For the text-containing cell, return its midpoint in [X, Y] coordinate format. 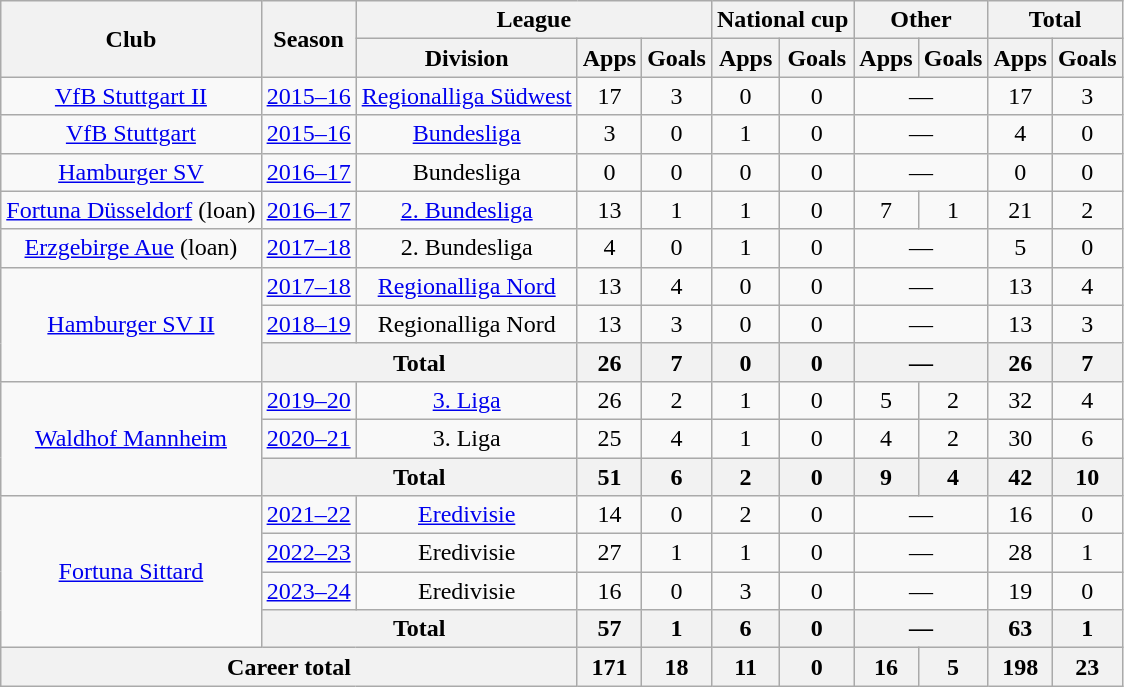
51 [609, 477]
League [534, 20]
National cup [782, 20]
42 [1020, 477]
10 [1087, 477]
19 [1020, 591]
Club [131, 39]
23 [1087, 667]
VfB Stuttgart II [131, 96]
Hamburger SV [131, 172]
11 [745, 667]
2019–20 [308, 400]
9 [886, 477]
2021–22 [308, 515]
28 [1020, 553]
21 [1020, 210]
57 [609, 629]
VfB Stuttgart [131, 134]
Hamburger SV II [131, 324]
Season [308, 39]
Regionalliga Südwest [466, 96]
Division [466, 58]
198 [1020, 667]
Career total [289, 667]
Fortuna Sittard [131, 572]
Waldhof Mannheim [131, 438]
14 [609, 515]
25 [609, 438]
Fortuna Düsseldorf (loan) [131, 210]
Other [921, 20]
2020–21 [308, 438]
2022–23 [308, 553]
2018–19 [308, 324]
30 [1020, 438]
18 [677, 667]
2023–24 [308, 591]
171 [609, 667]
27 [609, 553]
63 [1020, 629]
32 [1020, 400]
Erzgebirge Aue (loan) [131, 248]
